Find where the given text appears and provide that cell's center as [x, y] coordinate. 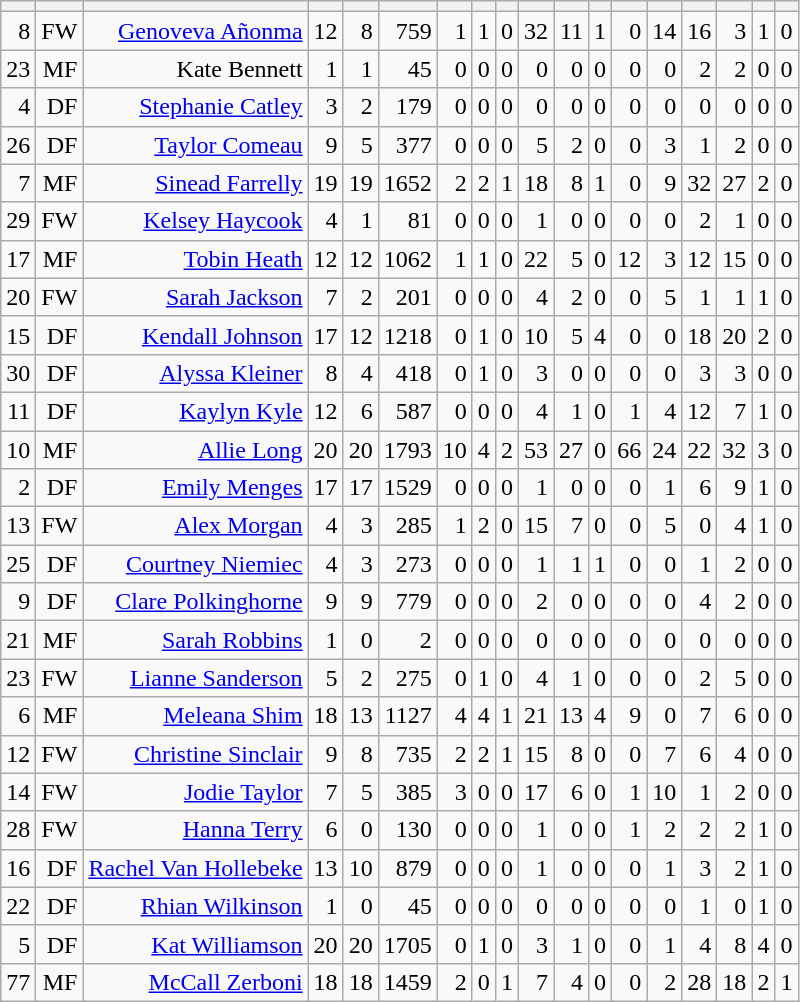
418 [408, 373]
1652 [408, 183]
Kendall Johnson [196, 335]
Jodie Taylor [196, 792]
Hanna Terry [196, 830]
Allie Long [196, 449]
Clare Polkinghorne [196, 602]
1062 [408, 259]
Meleana Shim [196, 716]
377 [408, 145]
Sinead Farrelly [196, 183]
385 [408, 792]
Genoveva Añonma [196, 31]
81 [408, 221]
1127 [408, 716]
Kat Williamson [196, 944]
179 [408, 107]
Christine Sinclair [196, 754]
Lianne Sanderson [196, 678]
Kelsey Haycook [196, 221]
275 [408, 678]
29 [18, 221]
Sarah Jackson [196, 297]
Tobin Heath [196, 259]
1529 [408, 488]
McCall Zerboni [196, 982]
Alyssa Kleiner [196, 373]
1459 [408, 982]
Rhian Wilkinson [196, 906]
735 [408, 754]
285 [408, 526]
779 [408, 602]
24 [664, 449]
Taylor Comeau [196, 145]
25 [18, 564]
Emily Menges [196, 488]
26 [18, 145]
Kate Bennett [196, 69]
Kaylyn Kyle [196, 411]
273 [408, 564]
Courtney Niemiec [196, 564]
77 [18, 982]
Stephanie Catley [196, 107]
Rachel Van Hollebeke [196, 868]
53 [536, 449]
1218 [408, 335]
879 [408, 868]
66 [630, 449]
Alex Morgan [196, 526]
201 [408, 297]
Sarah Robbins [196, 640]
587 [408, 411]
1705 [408, 944]
130 [408, 830]
30 [18, 373]
759 [408, 31]
1793 [408, 449]
